Detect which cell encompasses the target text, then output its (X, Y) center coordinate. 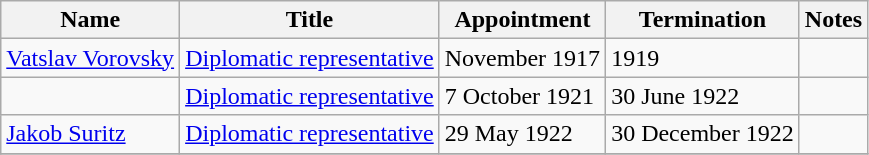
Title (310, 20)
30 December 1922 (703, 134)
Jakob Suritz (90, 134)
1919 (703, 58)
Termination (703, 20)
Name (90, 20)
Notes (833, 20)
Vatslav Vorovsky (90, 58)
30 June 1922 (703, 96)
7 October 1921 (522, 96)
November 1917 (522, 58)
Appointment (522, 20)
29 May 1922 (522, 134)
